Identify which cell holds the provided text, then report its (X, Y) central coordinate. 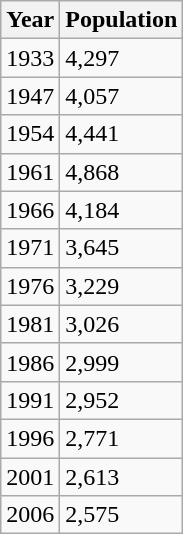
1981 (30, 324)
2,771 (122, 438)
1947 (30, 96)
1976 (30, 286)
3,645 (122, 248)
4,184 (122, 210)
2,613 (122, 477)
Population (122, 20)
2,999 (122, 362)
1933 (30, 58)
2,952 (122, 400)
1991 (30, 400)
2006 (30, 515)
3,229 (122, 286)
1966 (30, 210)
4,297 (122, 58)
4,868 (122, 172)
2,575 (122, 515)
1996 (30, 438)
4,057 (122, 96)
2001 (30, 477)
3,026 (122, 324)
4,441 (122, 134)
Year (30, 20)
1954 (30, 134)
1986 (30, 362)
1961 (30, 172)
1971 (30, 248)
